Identify which cell holds the provided text, then report its [X, Y] central coordinate. 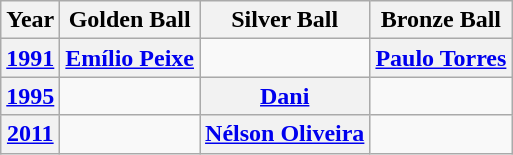
Dani [285, 96]
Golden Ball [130, 20]
Paulo Torres [441, 58]
Emílio Peixe [130, 58]
Nélson Oliveira [285, 134]
Silver Ball [285, 20]
Bronze Ball [441, 20]
2011 [30, 134]
Year [30, 20]
1991 [30, 58]
1995 [30, 96]
